Output the (X, Y) coordinate of the center of the cell containing the given text.  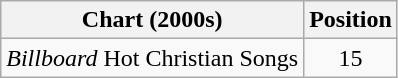
Billboard Hot Christian Songs (152, 58)
15 (351, 58)
Position (351, 20)
Chart (2000s) (152, 20)
